Scan for the cell matching the given text and deliver its [x, y] coordinate at center. 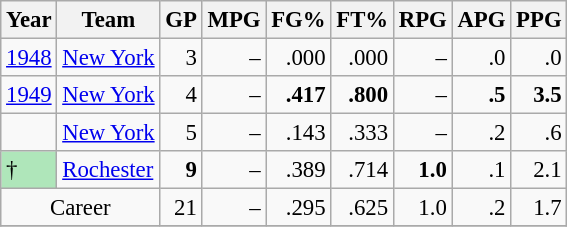
.143 [298, 133]
.800 [362, 95]
3.5 [539, 95]
.714 [362, 170]
.6 [539, 133]
.417 [298, 95]
3 [181, 58]
PPG [539, 20]
RPG [422, 20]
† [29, 170]
.389 [298, 170]
9 [181, 170]
MPG [234, 20]
.295 [298, 208]
.1 [482, 170]
1948 [29, 58]
FG% [298, 20]
GP [181, 20]
2.1 [539, 170]
.5 [482, 95]
Rochester [108, 170]
1.7 [539, 208]
Year [29, 20]
FT% [362, 20]
APG [482, 20]
.625 [362, 208]
Team [108, 20]
4 [181, 95]
1949 [29, 95]
.333 [362, 133]
Career [80, 208]
5 [181, 133]
21 [181, 208]
